Return the (X, Y) coordinate for the center point of the cell that contains the specified text.  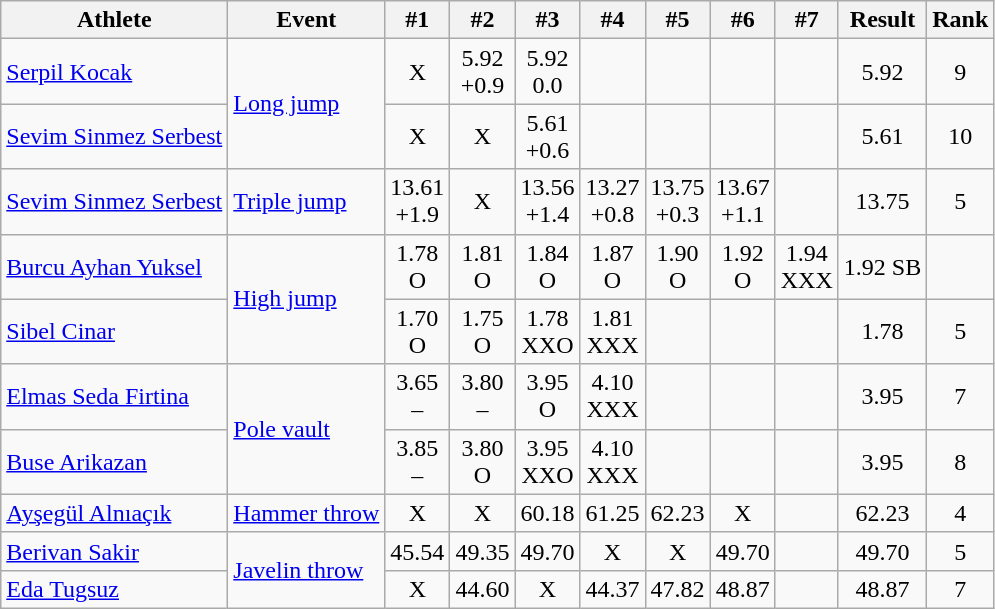
1.81 O (482, 266)
Javelin throw (306, 570)
8 (960, 462)
Result (882, 20)
45.54 (418, 551)
1.87 O (612, 266)
Rank (960, 20)
1.94 XXX (806, 266)
1.78 XXO (548, 332)
13.61 +1.9 (418, 202)
3.85 – (418, 462)
13.67 +1.1 (742, 202)
Eda Tugsuz (114, 589)
4 (960, 513)
#7 (806, 20)
1.84 O (548, 266)
#1 (418, 20)
61.25 (612, 513)
#2 (482, 20)
1.81 XXX (612, 332)
Berivan Sakir (114, 551)
1.70 O (418, 332)
Sibel Cinar (114, 332)
Pole vault (306, 429)
1.92 SB (882, 266)
5.92 (882, 72)
3.80 O (482, 462)
5.61 (882, 136)
13.27 +0.8 (612, 202)
Long jump (306, 104)
Triple jump (306, 202)
60.18 (548, 513)
Hammer throw (306, 513)
5.61 +0.6 (548, 136)
13.75 +0.3 (678, 202)
47.82 (678, 589)
1.78 O (418, 266)
44.37 (612, 589)
Burcu Ayhan Yuksel (114, 266)
1.92 O (742, 266)
Ayşegül Alnıaçık (114, 513)
#5 (678, 20)
3.95 XXO (548, 462)
3.65 – (418, 396)
13.56 +1.4 (548, 202)
#4 (612, 20)
#3 (548, 20)
13.75 (882, 202)
Buse Arikazan (114, 462)
10 (960, 136)
1.78 (882, 332)
5.92 0.0 (548, 72)
3.95 O (548, 396)
Athlete (114, 20)
1.90 O (678, 266)
High jump (306, 299)
Elmas Seda Firtina (114, 396)
1.75 O (482, 332)
44.60 (482, 589)
Event (306, 20)
#6 (742, 20)
9 (960, 72)
5.92 +0.9 (482, 72)
Serpil Kocak (114, 72)
3.80 – (482, 396)
49.35 (482, 551)
